Scan for the cell matching the given text and deliver its [x, y] coordinate at center. 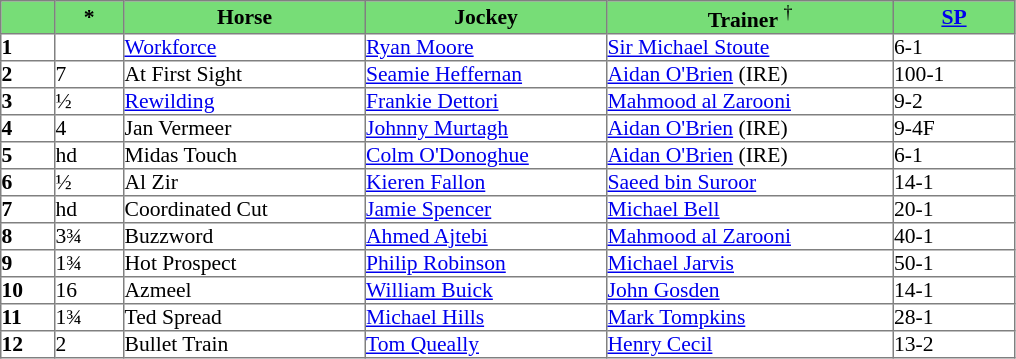
SP [954, 18]
10 [28, 290]
3¾ [90, 236]
At First Sight [245, 74]
William Buick [486, 290]
Bullet Train [245, 344]
Michael Jarvis [750, 262]
16 [90, 290]
Jamie Spencer [486, 208]
Mark Tompkins [750, 316]
Hot Prospect [245, 262]
Michael Bell [750, 208]
20-1 [954, 208]
5 [28, 154]
Ahmed Ajtebi [486, 236]
Philip Robinson [486, 262]
6 [28, 182]
50-1 [954, 262]
40-1 [954, 236]
Buzzword [245, 236]
3 [28, 100]
1 [28, 46]
Rewilding [245, 100]
Workforce [245, 46]
Ryan Moore [486, 46]
Trainer † [750, 18]
Colm O'Donoghue [486, 154]
Michael Hills [486, 316]
9-2 [954, 100]
Azmeel [245, 290]
John Gosden [750, 290]
12 [28, 344]
100-1 [954, 74]
Jockey [486, 18]
Coordinated Cut [245, 208]
Ted Spread [245, 316]
13-2 [954, 344]
Tom Queally [486, 344]
Saeed bin Suroor [750, 182]
Midas Touch [245, 154]
11 [28, 316]
Sir Michael Stoute [750, 46]
Jan Vermeer [245, 128]
28-1 [954, 316]
9-4F [954, 128]
Kieren Fallon [486, 182]
8 [28, 236]
Al Zir [245, 182]
Frankie Dettori [486, 100]
Henry Cecil [750, 344]
Johnny Murtagh [486, 128]
9 [28, 262]
* [90, 18]
Horse [245, 18]
Seamie Heffernan [486, 74]
